Extract the [X, Y] coordinate from the center of the cell holding the provided text.  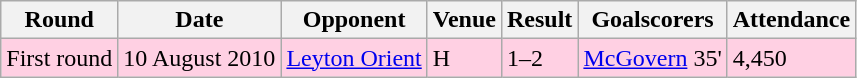
1–2 [539, 58]
Goalscorers [652, 20]
McGovern 35' [652, 58]
First round [60, 58]
Round [60, 20]
Leyton Orient [354, 58]
Venue [464, 20]
Date [200, 20]
Opponent [354, 20]
H [464, 58]
10 August 2010 [200, 58]
Result [539, 20]
Attendance [791, 20]
4,450 [791, 58]
